Find where the given text appears and provide that cell's center as [X, Y] coordinate. 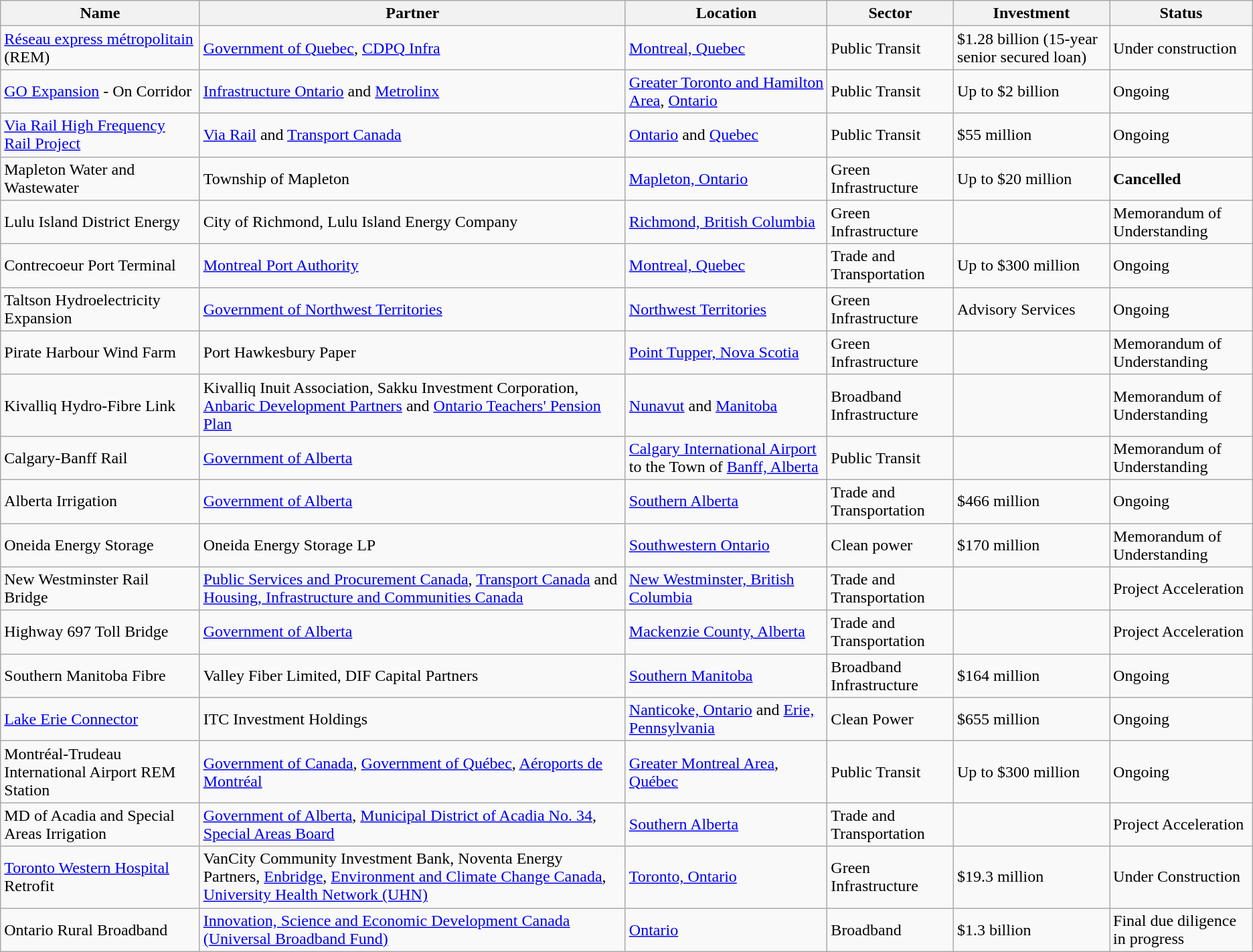
New Westminster, British Columbia [726, 589]
Cancelled [1181, 178]
Status [1181, 13]
$1.3 billion [1031, 929]
Lulu Island District Energy [100, 222]
Mackenzie County, Alberta [726, 632]
Clean power [890, 545]
Lake Erie Connector [100, 719]
Nanticoke, Ontario and Erie, Pennsylvania [726, 719]
Oneida Energy Storage [100, 545]
Investment [1031, 13]
Township of Mapleton [412, 178]
Montreal Port Authority [412, 265]
$55 million [1031, 135]
Valley Fiber Limited, DIF Capital Partners [412, 676]
$655 million [1031, 719]
Oneida Energy Storage LP [412, 545]
Government of Canada, Government of Québec, Aéroports de Montréal [412, 772]
Infrastructure Ontario and Metrolinx [412, 91]
Via Rail High Frequency Rail Project [100, 135]
Government of Northwest Territories [412, 309]
ITC Investment Holdings [412, 719]
Toronto Western Hospital Retrofit [100, 877]
Innovation, Science and Economic Development Canada (Universal Broadband Fund) [412, 929]
Public Services and Procurement Canada, Transport Canada and Housing, Infrastructure and Communities Canada [412, 589]
$19.3 million [1031, 877]
Under construction [1181, 48]
Clean Power [890, 719]
Sector [890, 13]
Southern Manitoba [726, 676]
Calgary-Banff Rail [100, 458]
Northwest Territories [726, 309]
Up to $20 million [1031, 178]
Taltson Hydroelectricity Expansion [100, 309]
Greater Toronto and Hamilton Area, Ontario [726, 91]
Montréal-Trudeau International Airport REM Station [100, 772]
Government of Alberta, Municipal District of Acadia No. 34, Special Areas Board [412, 825]
Partner [412, 13]
GO Expansion - On Corridor [100, 91]
Up to $2 billion [1031, 91]
Location [726, 13]
New Westminster Rail Bridge [100, 589]
VanCity Community Investment Bank, Noventa Energy Partners, Enbridge, Environment and Climate Change Canada, University Health Network (UHN) [412, 877]
Kivalliq Hydro-Fibre Link [100, 405]
Advisory Services [1031, 309]
Name [100, 13]
Southern Manitoba Fibre [100, 676]
$1.28 billion (15-year senior secured loan) [1031, 48]
Nunavut and Manitoba [726, 405]
Government of Quebec, CDPQ Infra [412, 48]
Richmond, British Columbia [726, 222]
Ontario [726, 929]
Final due diligence in progress [1181, 929]
Ontario Rural Broadband [100, 929]
Calgary International Airport to the Town of Banff, Alberta [726, 458]
Greater Montreal Area, Québec [726, 772]
Via Rail and Transport Canada [412, 135]
Réseau express métropolitain (REM) [100, 48]
Mapleton, Ontario [726, 178]
Kivalliq Inuit Association, Sakku Investment Corporation, Anbaric Development Partners and Ontario Teachers' Pension Plan [412, 405]
Broadband [890, 929]
Port Hawkesbury Paper [412, 352]
Mapleton Water and Wastewater [100, 178]
Under Construction [1181, 877]
Toronto, Ontario [726, 877]
Contrecoeur Port Terminal [100, 265]
MD of Acadia and Special Areas Irrigation [100, 825]
Southwestern Ontario [726, 545]
Ontario and Quebec [726, 135]
Highway 697 Toll Bridge [100, 632]
Pirate Harbour Wind Farm [100, 352]
Point Tupper, Nova Scotia [726, 352]
$466 million [1031, 501]
$164 million [1031, 676]
City of Richmond, Lulu Island Energy Company [412, 222]
Alberta Irrigation [100, 501]
$170 million [1031, 545]
